Identify which cell holds the provided text, then report its [X, Y] central coordinate. 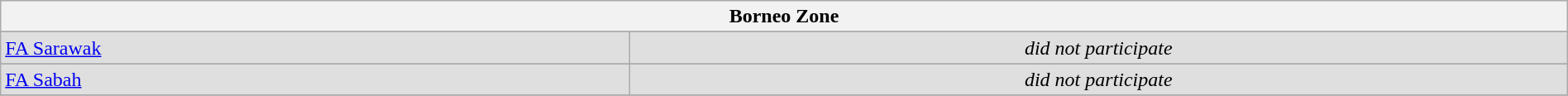
FA Sarawak [316, 48]
Borneo Zone [784, 17]
FA Sabah [316, 79]
